Detect which cell encompasses the target text, then output its (X, Y) center coordinate. 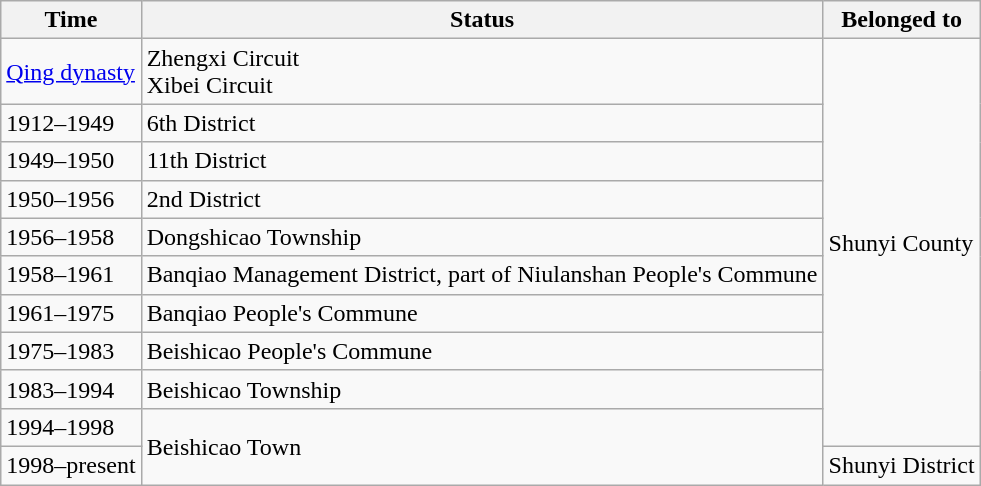
Beishicao Township (482, 389)
1949–1950 (71, 161)
Belonged to (902, 20)
1983–1994 (71, 389)
Banqiao People's Commune (482, 313)
1975–1983 (71, 351)
1956–1958 (71, 237)
11th District (482, 161)
Banqiao Management District, part of Niulanshan People's Commune (482, 275)
Shunyi District (902, 465)
1994–1998 (71, 427)
Dongshicao Township (482, 237)
Zhengxi CircuitXibei Circuit (482, 72)
Beishicao People's Commune (482, 351)
Time (71, 20)
Shunyi County (902, 243)
1998–present (71, 465)
1912–1949 (71, 123)
1958–1961 (71, 275)
1950–1956 (71, 199)
6th District (482, 123)
Status (482, 20)
1961–1975 (71, 313)
2nd District (482, 199)
Beishicao Town (482, 446)
Qing dynasty (71, 72)
